Extract the (X, Y) coordinate from the center of the cell holding the provided text.  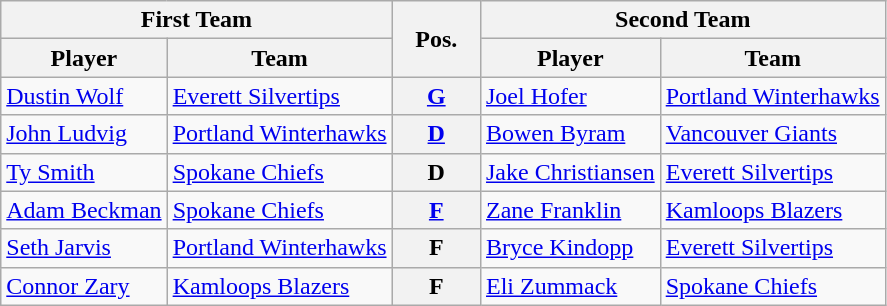
Bowen Byram (570, 134)
Bryce Kindopp (570, 248)
Dustin Wolf (84, 96)
Second Team (682, 20)
First Team (196, 20)
G (436, 96)
Eli Zummack (570, 286)
Seth Jarvis (84, 248)
Ty Smith (84, 172)
John Ludvig (84, 134)
Pos. (436, 39)
Joel Hofer (570, 96)
Jake Christiansen (570, 172)
Adam Beckman (84, 210)
Zane Franklin (570, 210)
Connor Zary (84, 286)
Vancouver Giants (772, 134)
